Determine the [x, y] coordinate at the center of the cell enclosing the given text.  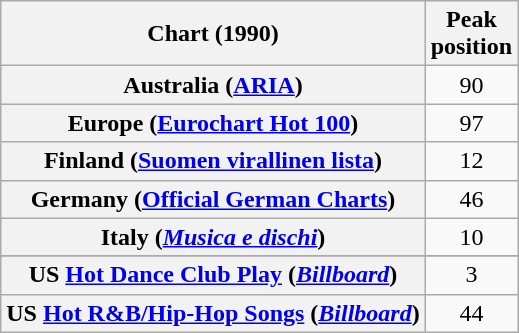
US Hot R&B/Hip-Hop Songs (Billboard) [213, 313]
Italy (Musica e dischi) [213, 237]
Germany (Official German Charts) [213, 199]
10 [471, 237]
Peakposition [471, 34]
3 [471, 275]
Finland (Suomen virallinen lista) [213, 161]
44 [471, 313]
Europe (Eurochart Hot 100) [213, 123]
46 [471, 199]
12 [471, 161]
Australia (ARIA) [213, 85]
97 [471, 123]
Chart (1990) [213, 34]
US Hot Dance Club Play (Billboard) [213, 275]
90 [471, 85]
